Capture the cell that displays the provided text and extract its (x, y) central coordinate. 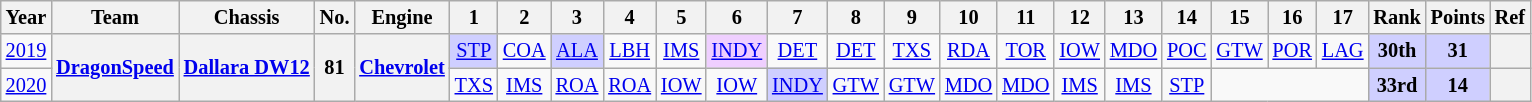
LBH (630, 51)
8 (856, 17)
No. (335, 17)
1 (474, 17)
Chassis (247, 17)
COA (524, 51)
Dallara DW12 (247, 68)
15 (1239, 17)
Team (115, 17)
11 (1026, 17)
2 (524, 17)
31 (1458, 51)
POR (1292, 51)
33rd (1396, 85)
Engine (402, 17)
Year (26, 17)
LAG (1343, 51)
12 (1079, 17)
5 (681, 17)
Rank (1396, 17)
30th (1396, 51)
ALA (578, 51)
7 (798, 17)
81 (335, 68)
4 (630, 17)
2019 (26, 51)
9 (912, 17)
13 (1134, 17)
DragonSpeed (115, 68)
Ref (1510, 17)
3 (578, 17)
16 (1292, 17)
10 (968, 17)
Points (1458, 17)
6 (736, 17)
17 (1343, 17)
TOR (1026, 51)
Chevrolet (402, 68)
POC (1186, 51)
2020 (26, 85)
RDA (968, 51)
